Return (x, y) of the center of cell containing provided text 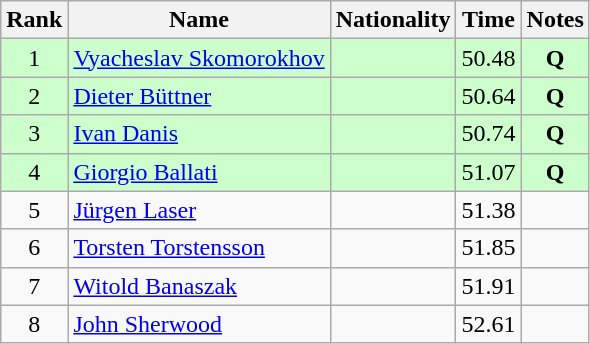
7 (34, 286)
50.64 (488, 96)
50.48 (488, 58)
Time (488, 20)
Ivan Danis (199, 134)
Nationality (393, 20)
Name (199, 20)
1 (34, 58)
Jürgen Laser (199, 210)
50.74 (488, 134)
51.91 (488, 286)
51.07 (488, 172)
51.85 (488, 248)
4 (34, 172)
Dieter Büttner (199, 96)
Rank (34, 20)
Vyacheslav Skomorokhov (199, 58)
3 (34, 134)
2 (34, 96)
52.61 (488, 324)
51.38 (488, 210)
Witold Banaszak (199, 286)
Torsten Torstensson (199, 248)
5 (34, 210)
8 (34, 324)
John Sherwood (199, 324)
Notes (555, 20)
6 (34, 248)
Giorgio Ballati (199, 172)
